For the text-containing cell, return its midpoint in (x, y) coordinate format. 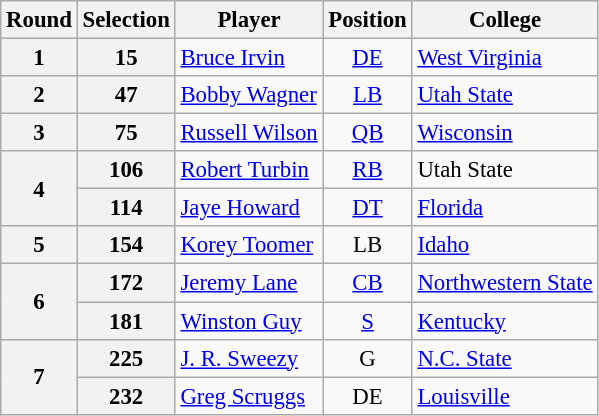
Jaye Howard (249, 208)
Korey Toomer (249, 245)
2 (39, 95)
CB (368, 283)
College (505, 20)
106 (126, 170)
Jeremy Lane (249, 283)
Russell Wilson (249, 133)
Round (39, 20)
RB (368, 170)
Greg Scruggs (249, 396)
Louisville (505, 396)
Bruce Irvin (249, 58)
3 (39, 133)
S (368, 321)
6 (39, 302)
225 (126, 358)
DT (368, 208)
Position (368, 20)
Bobby Wagner (249, 95)
5 (39, 245)
Winston Guy (249, 321)
1 (39, 58)
Idaho (505, 245)
G (368, 358)
Wisconsin (505, 133)
Player (249, 20)
154 (126, 245)
15 (126, 58)
232 (126, 396)
Selection (126, 20)
172 (126, 283)
75 (126, 133)
181 (126, 321)
QB (368, 133)
Kentucky (505, 321)
Northwestern State (505, 283)
47 (126, 95)
114 (126, 208)
7 (39, 376)
Florida (505, 208)
Robert Turbin (249, 170)
4 (39, 188)
West Virginia (505, 58)
J. R. Sweezy (249, 358)
N.C. State (505, 358)
